Return the (x, y) coordinate for the center point of the cell that contains the specified text.  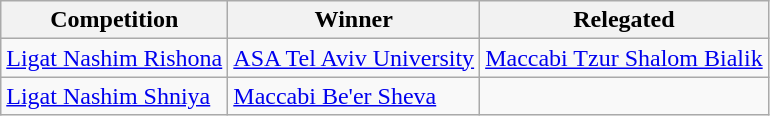
Ligat Nashim Shniya (114, 96)
ASA Tel Aviv University (354, 58)
Ligat Nashim Rishona (114, 58)
Relegated (624, 20)
Maccabi Be'er Sheva (354, 96)
Winner (354, 20)
Maccabi Tzur Shalom Bialik (624, 58)
Competition (114, 20)
